Detect which cell encompasses the target text, then output its (X, Y) center coordinate. 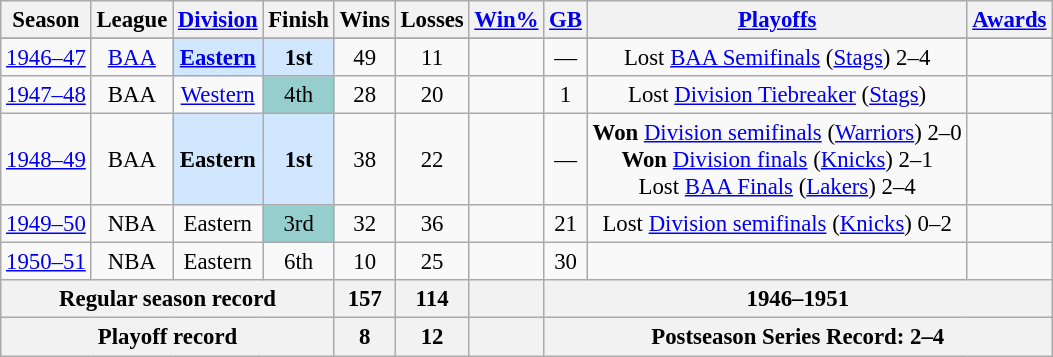
Wins (364, 20)
Finish (298, 20)
36 (432, 224)
12 (432, 337)
157 (364, 299)
Playoffs (777, 20)
Regular season record (168, 299)
Division (218, 20)
6th (298, 262)
1946–47 (46, 58)
Western (218, 95)
Win% (506, 20)
21 (566, 224)
25 (432, 262)
Playoff record (168, 337)
22 (432, 160)
20 (432, 95)
4th (298, 95)
114 (432, 299)
Won Division semifinals (Warriors) 2–0 Won Division finals (Knicks) 2–1 Lost BAA Finals (Lakers) 2–4 (777, 160)
GB (566, 20)
10 (364, 262)
49 (364, 58)
3rd (298, 224)
1 (566, 95)
1947–48 (46, 95)
1950–51 (46, 262)
Lost BAA Semifinals (Stags) 2–4 (777, 58)
Lost Division semifinals (Knicks) 0–2 (777, 224)
League (132, 20)
11 (432, 58)
1946–1951 (798, 299)
Losses (432, 20)
1948–49 (46, 160)
8 (364, 337)
Postseason Series Record: 2–4 (798, 337)
Awards (1010, 20)
Lost Division Tiebreaker (Stags) (777, 95)
38 (364, 160)
Season (46, 20)
1949–50 (46, 224)
28 (364, 95)
30 (566, 262)
32 (364, 224)
